Detect which cell encompasses the target text, then output its (X, Y) center coordinate. 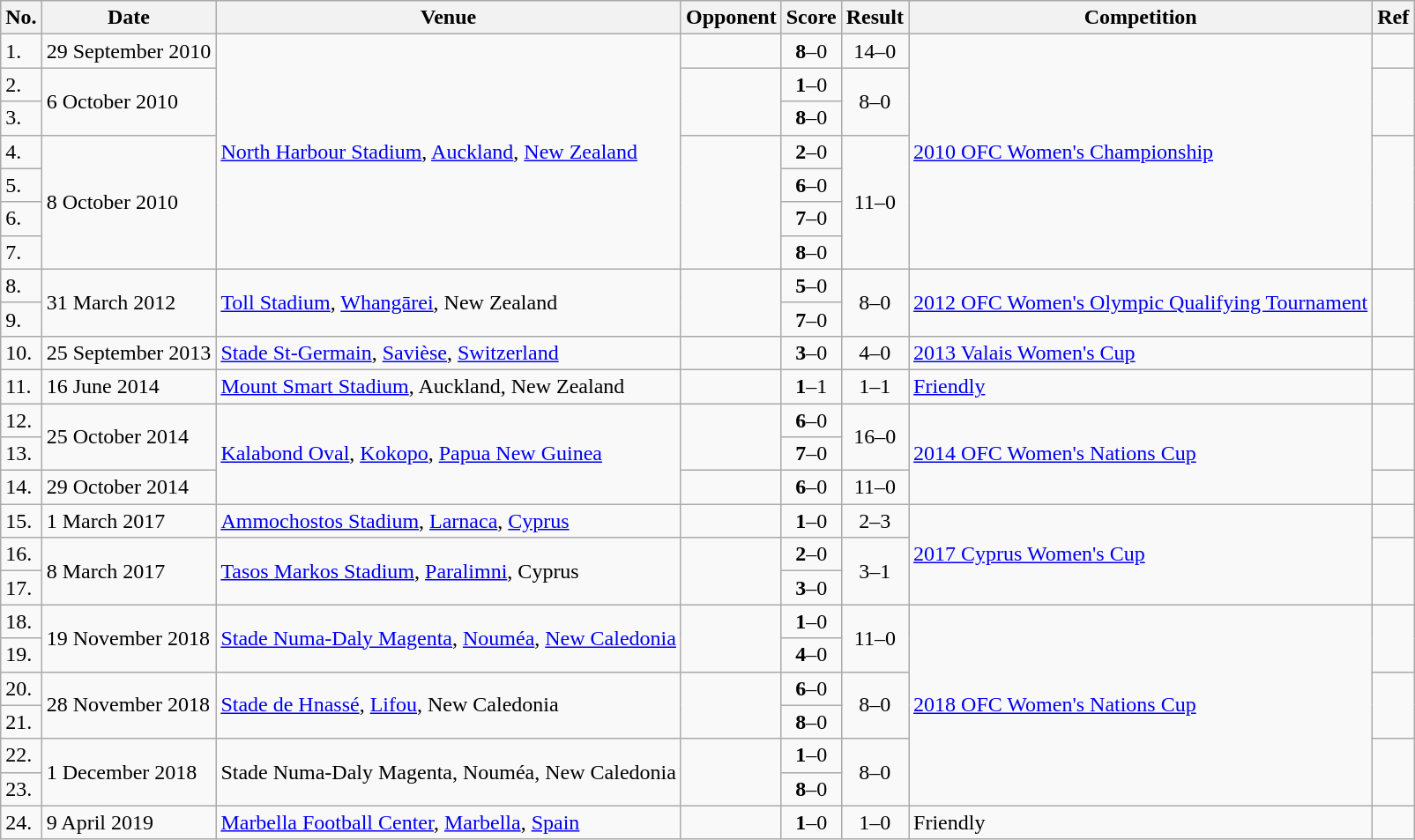
3. (21, 118)
16. (21, 554)
6. (21, 219)
14. (21, 487)
2010 OFC Women's Championship (1141, 152)
29 September 2010 (129, 51)
9 April 2019 (129, 822)
21. (21, 722)
23. (21, 789)
6 October 2010 (129, 101)
2012 OFC Women's Olympic Qualifying Tournament (1141, 302)
No. (21, 18)
3–1 (875, 571)
Toll Stadium, Whangārei, New Zealand (449, 302)
15. (21, 521)
2–3 (875, 521)
7. (21, 252)
Date (129, 18)
Mount Smart Stadium, Auckland, New Zealand (449, 386)
25 October 2014 (129, 437)
20. (21, 688)
16 June 2014 (129, 386)
14–0 (875, 51)
Ammochostos Stadium, Larnaca, Cyprus (449, 521)
4. (21, 152)
18. (21, 621)
25 September 2013 (129, 353)
2017 Cyprus Women's Cup (1141, 554)
19. (21, 655)
2018 OFC Women's Nations Cup (1141, 705)
10. (21, 353)
16–0 (875, 437)
Result (875, 18)
Tasos Markos Stadium, Paralimni, Cyprus (449, 571)
5. (21, 185)
28 November 2018 (129, 705)
Score (811, 18)
1 March 2017 (129, 521)
5–0 (811, 286)
2013 Valais Women's Cup (1141, 353)
13. (21, 454)
12. (21, 420)
Competition (1141, 18)
9. (21, 319)
Stade de Hnassé, Lifou, New Caledonia (449, 705)
11. (21, 386)
8 March 2017 (129, 571)
22. (21, 755)
1 December 2018 (129, 772)
17. (21, 588)
Kalabond Oval, Kokopo, Papua New Guinea (449, 454)
Opponent (731, 18)
8 October 2010 (129, 202)
8. (21, 286)
19 November 2018 (129, 638)
1. (21, 51)
North Harbour Stadium, Auckland, New Zealand (449, 152)
29 October 2014 (129, 487)
31 March 2012 (129, 302)
Venue (449, 18)
Stade St-Germain, Savièse, Switzerland (449, 353)
Marbella Football Center, Marbella, Spain (449, 822)
Ref (1393, 18)
24. (21, 822)
2014 OFC Women's Nations Cup (1141, 454)
2. (21, 85)
